Find where the given text appears and provide that cell's center as (X, Y) coordinate. 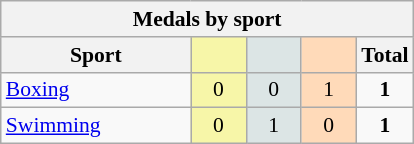
Sport (96, 55)
Total (384, 55)
Medals by sport (208, 19)
Boxing (96, 90)
Swimming (96, 126)
